Identify which cell holds the provided text, then report its [x, y] central coordinate. 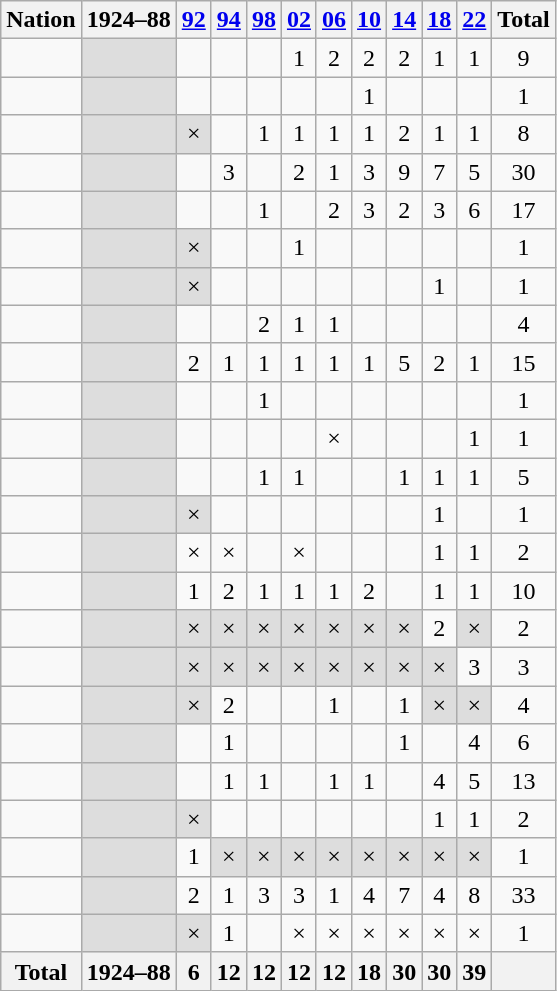
22 [474, 20]
14 [404, 20]
06 [334, 20]
33 [524, 895]
Nation [41, 20]
15 [524, 362]
98 [264, 20]
39 [474, 971]
13 [524, 781]
94 [228, 20]
17 [524, 210]
02 [298, 20]
92 [194, 20]
